For the text-containing cell, return its midpoint in (X, Y) coordinate format. 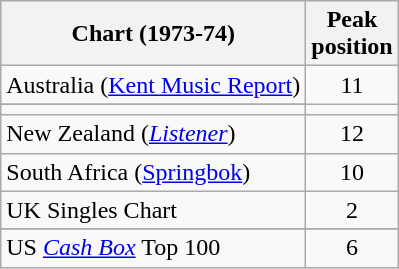
UK Singles Chart (154, 210)
2 (352, 210)
11 (352, 85)
6 (352, 248)
Chart (1973-74) (154, 34)
South Africa (Springbok) (154, 172)
12 (352, 134)
Peakposition (352, 34)
Australia (Kent Music Report) (154, 85)
US Cash Box Top 100 (154, 248)
New Zealand (Listener) (154, 134)
10 (352, 172)
